Pinpoint the cell where the given text exists, returning its (X, Y) midpoint coordinate. 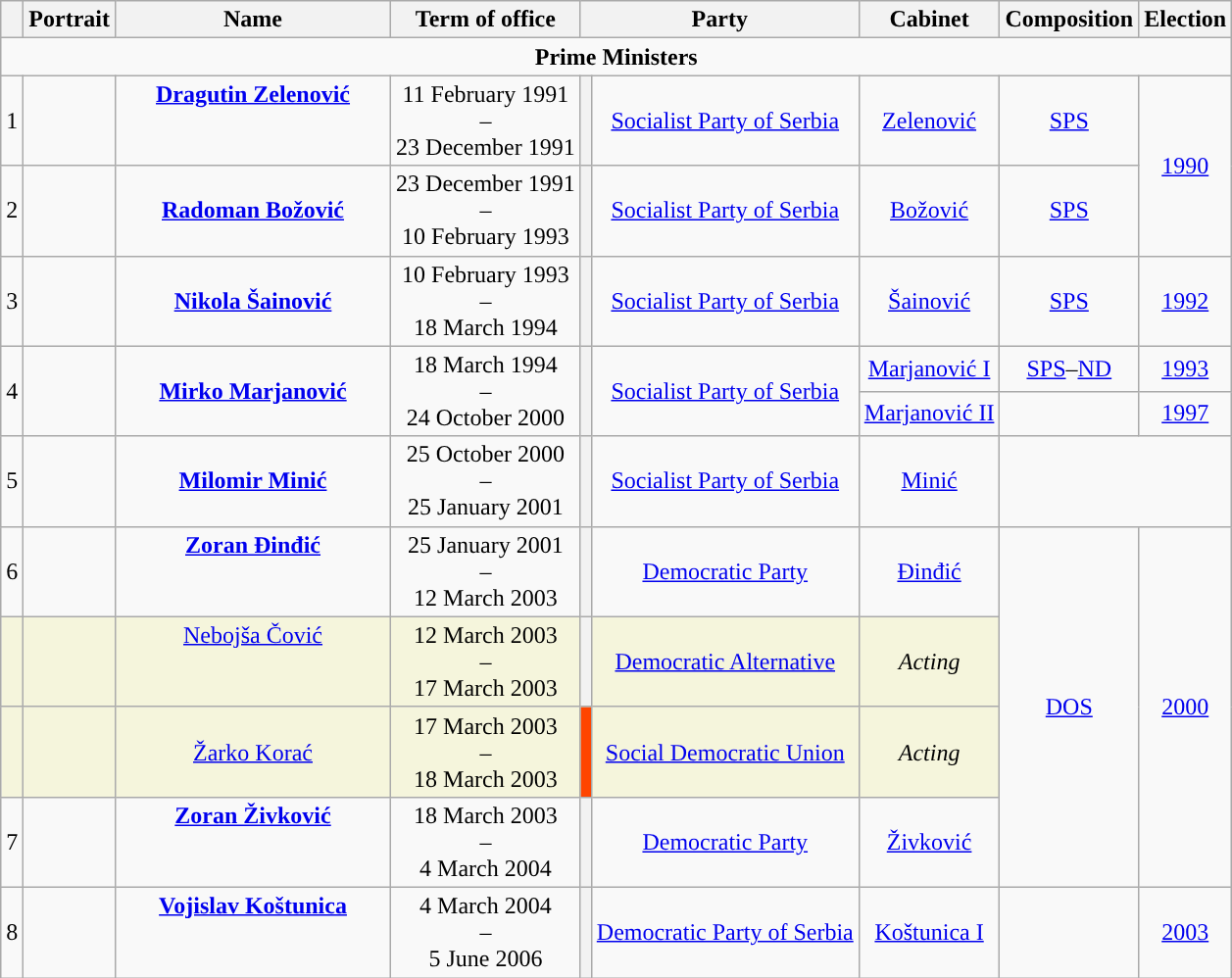
Name (253, 20)
Mirko Marjanović (253, 391)
Božović (929, 211)
1992 (1186, 301)
7 (12, 842)
17 March 2003–18 March 2003 (486, 752)
Zelenović (929, 121)
Šainović (929, 301)
Vojislav Koštunica (253, 932)
8 (12, 932)
2 (12, 211)
Prime Ministers (616, 57)
2000 (1186, 707)
Dragutin Zelenović (253, 121)
Democratic Alternative (725, 661)
Marjanović I (929, 368)
12 March 2003–17 March 2003 (486, 661)
1997 (1186, 414)
SPS–ND (1069, 368)
Cabinet (929, 20)
Nebojša Čović (253, 661)
Koštunica I (929, 932)
2003 (1186, 932)
Composition (1069, 20)
Election (1186, 20)
Term of office (486, 20)
Đinđić (929, 571)
Democratic Party of Serbia (725, 932)
Žarko Korać (253, 752)
Zoran Živković (253, 842)
10 February 1993–18 March 1994 (486, 301)
Portrait (70, 20)
4 (12, 391)
3 (12, 301)
6 (12, 571)
Nikola Šainović (253, 301)
1990 (1186, 166)
Party (719, 20)
Marjanović II (929, 414)
4 March 2004–5 June 2006 (486, 932)
1993 (1186, 368)
25 January 2001–12 March 2003 (486, 571)
Milomir Minić (253, 481)
1 (12, 121)
DOS (1069, 707)
11 February 1991–23 December 1991 (486, 121)
18 March 2003–4 March 2004 (486, 842)
Minić (929, 481)
23 December 1991–10 February 1993 (486, 211)
18 March 1994–24 October 2000 (486, 391)
Social Democratic Union (725, 752)
25 October 2000–25 January 2001 (486, 481)
Živković (929, 842)
Zoran Đinđić (253, 571)
Radoman Božović (253, 211)
5 (12, 481)
